Detect which cell encompasses the target text, then output its [x, y] center coordinate. 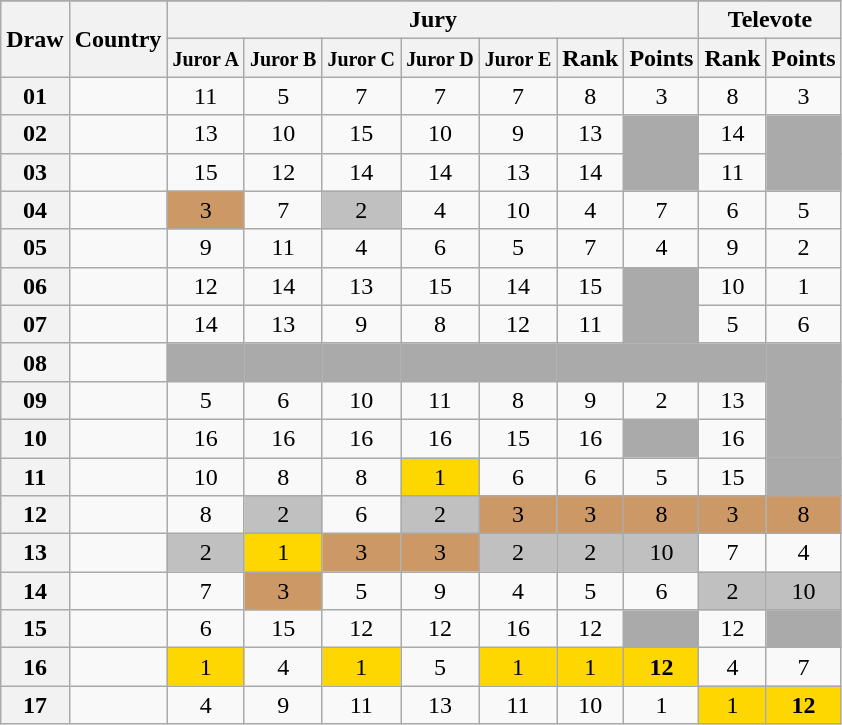
Draw [35, 39]
Televote [770, 20]
03 [35, 172]
Juror C [362, 58]
07 [35, 324]
17 [35, 705]
Juror D [440, 58]
02 [35, 134]
05 [35, 248]
06 [35, 286]
Juror E [518, 58]
09 [35, 400]
04 [35, 210]
08 [35, 362]
Jury [433, 20]
01 [35, 96]
Country [118, 39]
Juror A [206, 58]
Juror B [283, 58]
